Pinpoint the cell where the given text exists, returning its [x, y] midpoint coordinate. 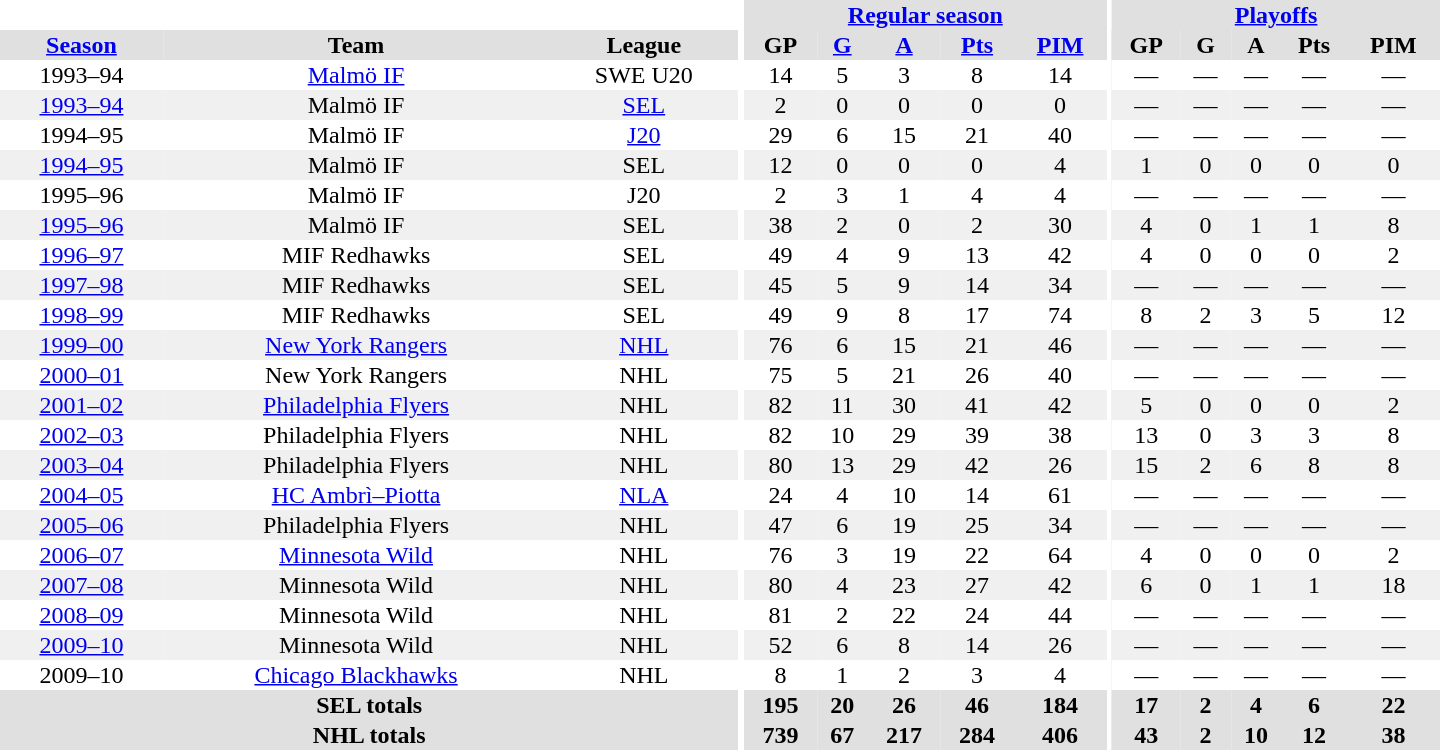
Playoffs [1276, 15]
75 [780, 375]
61 [1060, 495]
47 [780, 525]
52 [780, 645]
2003–04 [82, 465]
1997–98 [82, 285]
39 [978, 435]
League [644, 45]
2004–05 [82, 495]
1996–97 [82, 255]
406 [1060, 735]
74 [1060, 315]
NLA [644, 495]
Team [356, 45]
2008–09 [82, 615]
NHL totals [369, 735]
SEL totals [369, 705]
81 [780, 615]
2005–06 [82, 525]
2006–07 [82, 555]
1998–99 [82, 315]
2001–02 [82, 405]
18 [1394, 585]
2007–08 [82, 585]
SWE U20 [644, 75]
Season [82, 45]
44 [1060, 615]
Regular season [926, 15]
739 [780, 735]
23 [904, 585]
2000–01 [82, 375]
20 [842, 705]
27 [978, 585]
11 [842, 405]
25 [978, 525]
184 [1060, 705]
2002–03 [82, 435]
45 [780, 285]
217 [904, 735]
67 [842, 735]
43 [1146, 735]
HC Ambrì–Piotta [356, 495]
284 [978, 735]
41 [978, 405]
1999–00 [82, 345]
Chicago Blackhawks [356, 675]
195 [780, 705]
64 [1060, 555]
